Return the (x, y) coordinate for the center point of the cell that contains the specified text.  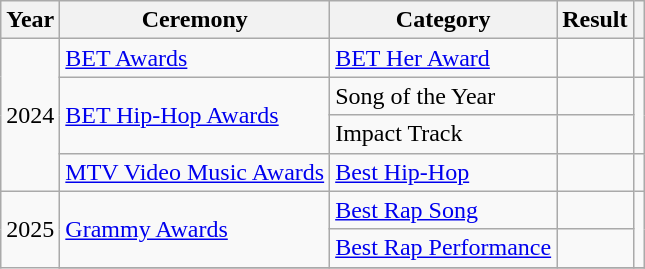
Result (595, 20)
Impact Track (444, 134)
MTV Video Music Awards (195, 172)
Ceremony (195, 20)
BET Her Award (444, 58)
Best Rap Performance (444, 248)
BET Awards (195, 58)
Grammy Awards (195, 229)
2024 (30, 115)
Song of the Year (444, 96)
2025 (30, 229)
Best Rap Song (444, 210)
Category (444, 20)
Best Hip-Hop (444, 172)
Year (30, 20)
BET Hip-Hop Awards (195, 115)
